Capture the cell that displays the provided text and extract its [x, y] central coordinate. 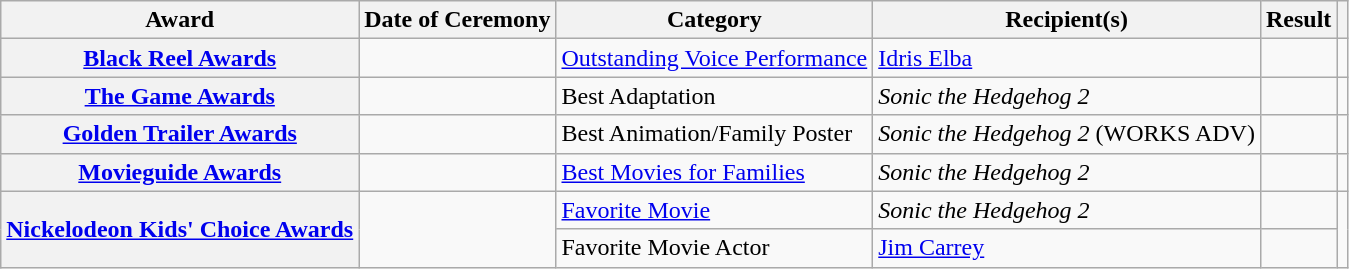
Best Animation/Family Poster [714, 134]
Date of Ceremony [458, 20]
Best Movies for Families [714, 172]
Recipient(s) [1067, 20]
Result [1298, 20]
Outstanding Voice Performance [714, 58]
Jim Carrey [1067, 248]
Favorite Movie [714, 210]
Best Adaptation [714, 96]
Golden Trailer Awards [180, 134]
Award [180, 20]
Favorite Movie Actor [714, 248]
Sonic the Hedgehog 2 (WORKS ADV) [1067, 134]
Category [714, 20]
Idris Elba [1067, 58]
Nickelodeon Kids' Choice Awards [180, 229]
Black Reel Awards [180, 58]
Movieguide Awards [180, 172]
The Game Awards [180, 96]
